Output the (X, Y) coordinate of the center of the cell containing the given text.  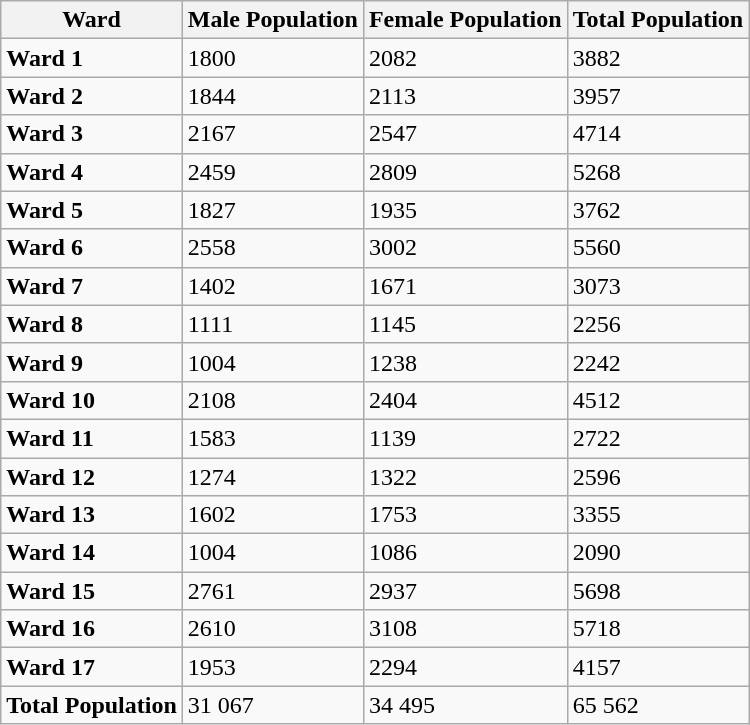
65 562 (658, 705)
Ward 3 (92, 134)
Ward 8 (92, 324)
5268 (658, 172)
Ward 17 (92, 667)
4157 (658, 667)
34 495 (465, 705)
3073 (658, 286)
5718 (658, 629)
1671 (465, 286)
2937 (465, 591)
Ward 14 (92, 553)
3108 (465, 629)
Ward 9 (92, 362)
1145 (465, 324)
Ward 15 (92, 591)
Ward 5 (92, 210)
Ward 2 (92, 96)
2459 (272, 172)
Ward 12 (92, 477)
Male Population (272, 20)
1086 (465, 553)
Ward 1 (92, 58)
3002 (465, 248)
Ward 7 (92, 286)
1753 (465, 515)
2610 (272, 629)
3762 (658, 210)
4512 (658, 400)
Ward 6 (92, 248)
1935 (465, 210)
1800 (272, 58)
2090 (658, 553)
5560 (658, 248)
1844 (272, 96)
Ward 16 (92, 629)
1402 (272, 286)
4714 (658, 134)
1274 (272, 477)
2294 (465, 667)
2558 (272, 248)
3882 (658, 58)
1139 (465, 438)
1238 (465, 362)
31 067 (272, 705)
Ward 13 (92, 515)
2242 (658, 362)
5698 (658, 591)
2082 (465, 58)
Ward 11 (92, 438)
Ward 4 (92, 172)
1583 (272, 438)
Ward (92, 20)
2547 (465, 134)
2108 (272, 400)
1953 (272, 667)
1322 (465, 477)
1827 (272, 210)
Ward 10 (92, 400)
2256 (658, 324)
2809 (465, 172)
2167 (272, 134)
Female Population (465, 20)
3355 (658, 515)
2404 (465, 400)
1602 (272, 515)
2761 (272, 591)
2113 (465, 96)
3957 (658, 96)
2596 (658, 477)
2722 (658, 438)
1111 (272, 324)
